From the cell containing the given text, extract its center point as [X, Y] coordinate. 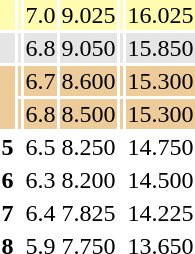
6 [8, 180]
14.500 [160, 180]
8.200 [88, 180]
16.025 [160, 15]
6.3 [40, 180]
14.750 [160, 147]
7.0 [40, 15]
7 [8, 213]
15.850 [160, 48]
9.025 [88, 15]
8.250 [88, 147]
6.5 [40, 147]
14.225 [160, 213]
7.825 [88, 213]
6.4 [40, 213]
5 [8, 147]
9.050 [88, 48]
8.500 [88, 114]
8.600 [88, 81]
6.7 [40, 81]
